For the text-containing cell, return its midpoint in (X, Y) coordinate format. 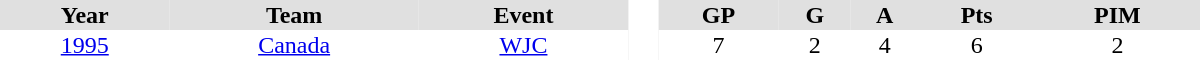
PIM (1118, 15)
4 (885, 45)
Canada (294, 45)
Pts (976, 15)
Event (524, 15)
WJC (524, 45)
GP (718, 15)
A (885, 15)
7 (718, 45)
G (815, 15)
1995 (85, 45)
Year (85, 15)
6 (976, 45)
Team (294, 15)
